Extract the (X, Y) coordinate from the center of the cell holding the provided text.  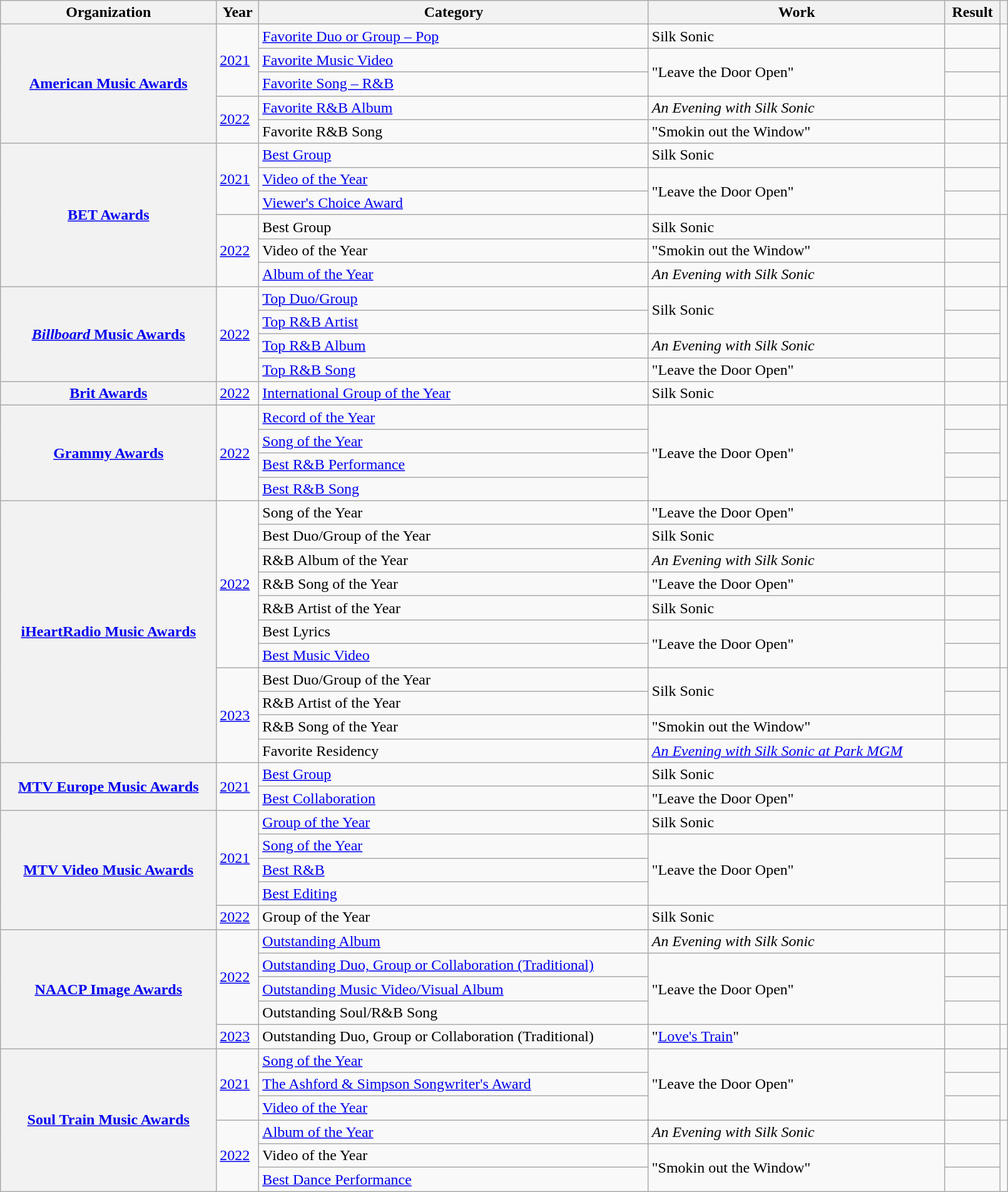
Category (454, 13)
MTV Europe Music Awards (109, 787)
Organization (109, 13)
Top R&B Album (454, 346)
The Ashford & Simpson Songwriter's Award (454, 1084)
American Music Awards (109, 84)
iHeartRadio Music Awards (109, 632)
Outstanding Music Video/Visual Album (454, 989)
Viewer's Choice Award (454, 203)
"Love's Train" (797, 1036)
Best Music Video (454, 655)
Favorite Residency (454, 751)
Top R&B Artist (454, 322)
BET Awards (109, 215)
NAACP Image Awards (109, 989)
Record of the Year (454, 417)
International Group of the Year (454, 394)
Best R&B (454, 870)
Top R&B Song (454, 370)
Work (797, 13)
Brit Awards (109, 394)
Grammy Awards (109, 453)
Best R&B Performance (454, 465)
Billboard Music Awards (109, 334)
Favorite Song – R&B (454, 84)
Best Lyrics (454, 631)
Best Dance Performance (454, 1179)
Soul Train Music Awards (109, 1120)
Outstanding Soul/R&B Song (454, 1012)
Outstanding Album (454, 941)
Favorite Duo or Group – Pop (454, 36)
Favorite Music Video (454, 60)
Favorite R&B Song (454, 131)
Result (972, 13)
Favorite R&B Album (454, 108)
Best R&B Song (454, 489)
R&B Album of the Year (454, 560)
MTV Video Music Awards (109, 870)
Top Duo/Group (454, 298)
Best Collaboration (454, 798)
Year (238, 13)
An Evening with Silk Sonic at Park MGM (797, 751)
Best Editing (454, 894)
